Provide the [X, Y] coordinate of the cell's center where the given text is located.  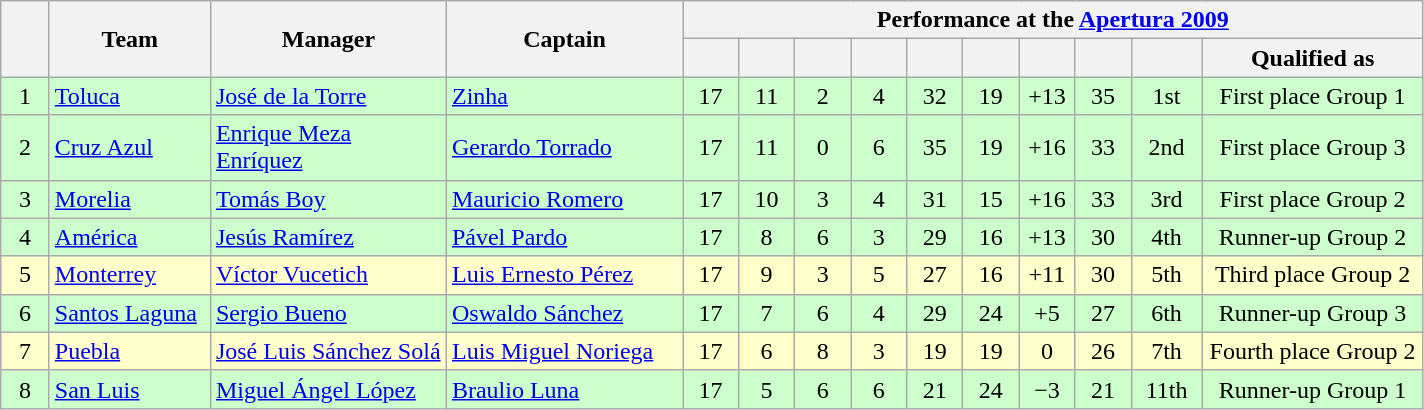
Third place Group 2 [1312, 275]
Toluca [130, 96]
First place Group 1 [1312, 96]
Monterrey [130, 275]
1 [26, 96]
Morelia [130, 199]
Runner-up Group 2 [1312, 237]
Mauricio Romero [564, 199]
Sergio Bueno [328, 313]
11th [1166, 389]
Performance at the Apertura 2009 [1052, 20]
Runner-up Group 1 [1312, 389]
6th [1166, 313]
−3 [1047, 389]
2nd [1166, 148]
José Luis Sánchez Solá [328, 351]
Zinha [564, 96]
31 [935, 199]
Captain [564, 39]
10 [767, 199]
Oswaldo Sánchez [564, 313]
Braulio Luna [564, 389]
32 [935, 96]
First place Group 3 [1312, 148]
15 [991, 199]
Manager [328, 39]
América [130, 237]
Cruz Azul [130, 148]
+5 [1047, 313]
First place Group 2 [1312, 199]
9 [767, 275]
Tomás Boy [328, 199]
Luis Ernesto Pérez [564, 275]
+11 [1047, 275]
Fourth place Group 2 [1312, 351]
Runner-up Group 3 [1312, 313]
26 [1103, 351]
Gerardo Torrado [564, 148]
San Luis [130, 389]
Víctor Vucetich [328, 275]
Santos Laguna [130, 313]
Puebla [130, 351]
José de la Torre [328, 96]
Team [130, 39]
Jesús Ramírez [328, 237]
Qualified as [1312, 58]
4th [1166, 237]
3rd [1166, 199]
1st [1166, 96]
7th [1166, 351]
Miguel Ángel López [328, 389]
Pável Pardo [564, 237]
Luis Miguel Noriega [564, 351]
5th [1166, 275]
Enrique Meza Enríquez [328, 148]
